Return (X, Y) of the center of cell containing provided text 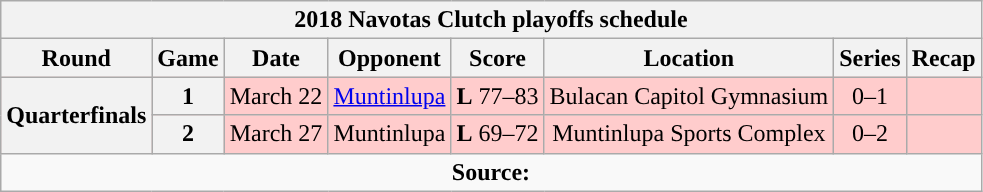
Bulacan Capitol Gymnasium (689, 96)
Source: (491, 172)
Muntinlupa Sports Complex (689, 134)
Round (76, 58)
L 77–83 (498, 96)
Score (498, 58)
0–2 (870, 134)
Location (689, 58)
March 22 (276, 96)
Opponent (390, 58)
2018 Navotas Clutch playoffs schedule (491, 20)
Date (276, 58)
L 69–72 (498, 134)
1 (188, 96)
Quarterfinals (76, 115)
2 (188, 134)
Recap (944, 58)
Game (188, 58)
0–1 (870, 96)
Series (870, 58)
March 27 (276, 134)
